Return the [x, y] coordinate for the center point of the cell that contains the specified text.  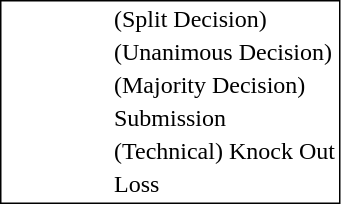
Loss [224, 185]
(Unanimous Decision) [224, 53]
Submission [224, 119]
(Split Decision) [224, 19]
(Technical) Knock Out [224, 151]
(Majority Decision) [224, 85]
